Identify which cell holds the provided text, then report its (x, y) central coordinate. 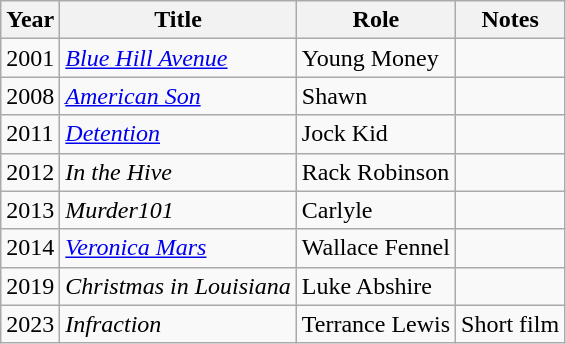
Wallace Fennel (376, 248)
Christmas in Louisiana (178, 286)
American Son (178, 96)
2014 (30, 248)
2011 (30, 134)
Young Money (376, 58)
Carlyle (376, 210)
Role (376, 20)
Year (30, 20)
Blue Hill Avenue (178, 58)
Jock Kid (376, 134)
Shawn (376, 96)
2013 (30, 210)
Veronica Mars (178, 248)
In the Hive (178, 172)
Luke Abshire (376, 286)
2023 (30, 324)
2001 (30, 58)
Detention (178, 134)
Title (178, 20)
Notes (510, 20)
2012 (30, 172)
Infraction (178, 324)
2019 (30, 286)
Murder101 (178, 210)
Rack Robinson (376, 172)
Short film (510, 324)
2008 (30, 96)
Terrance Lewis (376, 324)
